From the cell containing the given text, extract its center point as (X, Y) coordinate. 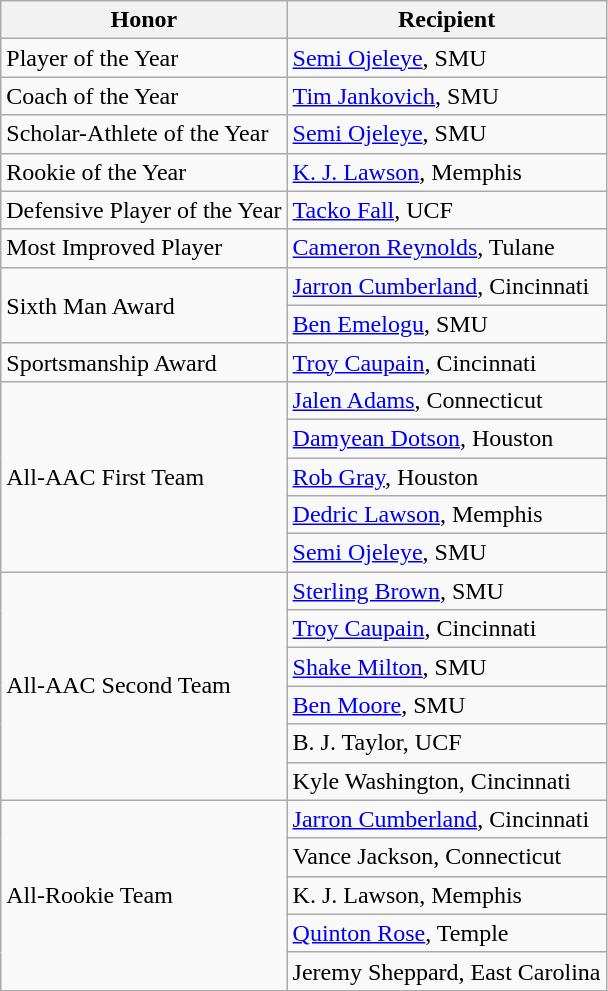
Jeremy Sheppard, East Carolina (446, 971)
Most Improved Player (144, 248)
Sixth Man Award (144, 305)
All-AAC First Team (144, 476)
Tacko Fall, UCF (446, 210)
Rookie of the Year (144, 172)
Tim Jankovich, SMU (446, 96)
Sportsmanship Award (144, 362)
Jalen Adams, Connecticut (446, 400)
All-Rookie Team (144, 895)
Rob Gray, Houston (446, 477)
Dedric Lawson, Memphis (446, 515)
Sterling Brown, SMU (446, 591)
Coach of the Year (144, 96)
Vance Jackson, Connecticut (446, 857)
Recipient (446, 20)
B. J. Taylor, UCF (446, 743)
Scholar-Athlete of the Year (144, 134)
Damyean Dotson, Houston (446, 438)
Cameron Reynolds, Tulane (446, 248)
Player of the Year (144, 58)
Ben Moore, SMU (446, 705)
Defensive Player of the Year (144, 210)
Quinton Rose, Temple (446, 933)
Kyle Washington, Cincinnati (446, 781)
All-AAC Second Team (144, 686)
Ben Emelogu, SMU (446, 324)
Honor (144, 20)
Shake Milton, SMU (446, 667)
